Identify which cell holds the provided text, then report its [X, Y] central coordinate. 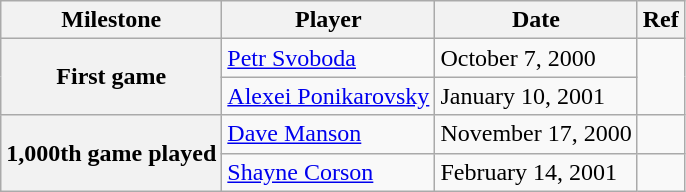
1,000th game played [112, 153]
Ref [660, 20]
February 14, 2001 [536, 172]
Dave Manson [328, 134]
Date [536, 20]
November 17, 2000 [536, 134]
January 10, 2001 [536, 96]
Shayne Corson [328, 172]
Player [328, 20]
First game [112, 77]
October 7, 2000 [536, 58]
Alexei Ponikarovsky [328, 96]
Milestone [112, 20]
Petr Svoboda [328, 58]
